Identify which cell holds the provided text, then report its (x, y) central coordinate. 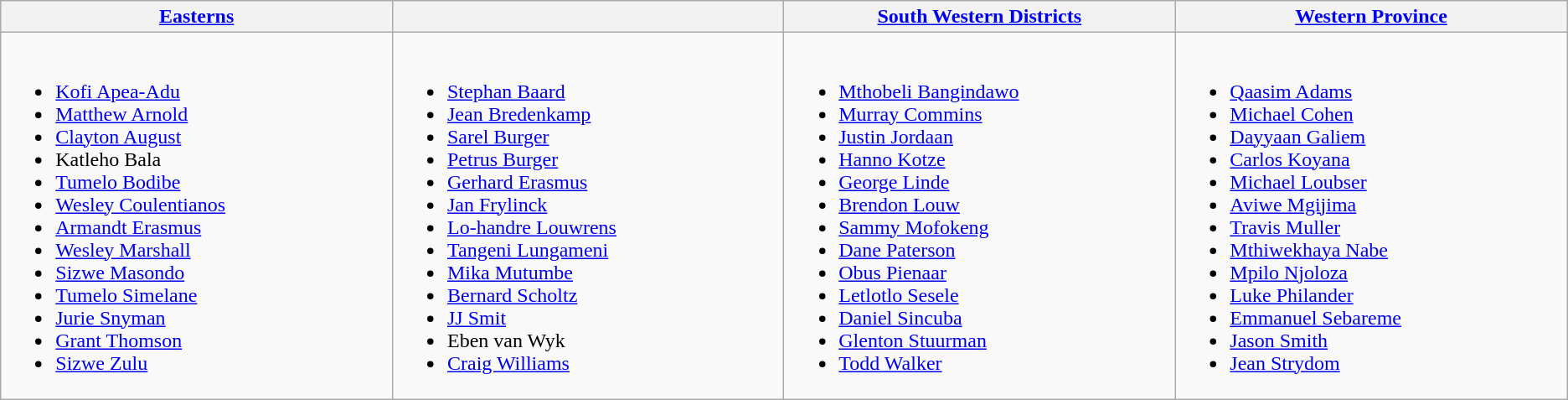
Western Province (1371, 17)
Easterns (197, 17)
South Western Districts (980, 17)
